Output the (x, y) coordinate of the center of the cell containing the given text.  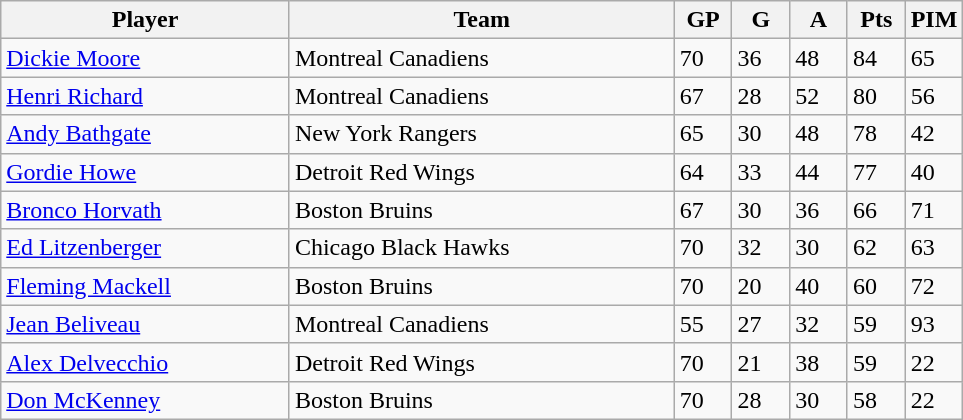
PIM (934, 20)
Ed Litzenberger (146, 248)
55 (703, 324)
Player (146, 20)
27 (761, 324)
Bronco Horvath (146, 210)
52 (819, 96)
Pts (876, 20)
71 (934, 210)
80 (876, 96)
GP (703, 20)
62 (876, 248)
New York Rangers (482, 134)
Gordie Howe (146, 172)
Alex Delvecchio (146, 362)
42 (934, 134)
78 (876, 134)
33 (761, 172)
64 (703, 172)
20 (761, 286)
21 (761, 362)
60 (876, 286)
G (761, 20)
44 (819, 172)
Andy Bathgate (146, 134)
Dickie Moore (146, 58)
Team (482, 20)
93 (934, 324)
63 (934, 248)
A (819, 20)
Henri Richard (146, 96)
Chicago Black Hawks (482, 248)
56 (934, 96)
77 (876, 172)
Jean Beliveau (146, 324)
38 (819, 362)
84 (876, 58)
58 (876, 400)
72 (934, 286)
66 (876, 210)
Fleming Mackell (146, 286)
Don McKenney (146, 400)
